Extract the [X, Y] coordinate from the center of the cell holding the provided text.  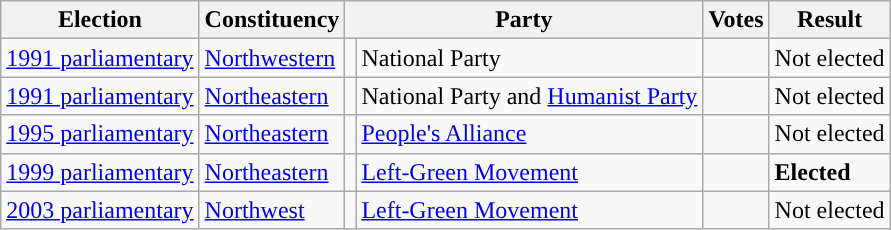
Elected [830, 172]
Northwest [272, 210]
National Party and Humanist Party [530, 96]
1999 parliamentary [100, 172]
Party [524, 20]
2003 parliamentary [100, 210]
Votes [736, 20]
Constituency [272, 20]
People's Alliance [530, 134]
National Party [530, 58]
Result [830, 20]
Northwestern [272, 58]
Election [100, 20]
1995 parliamentary [100, 134]
